For the text-containing cell, return its midpoint in (X, Y) coordinate format. 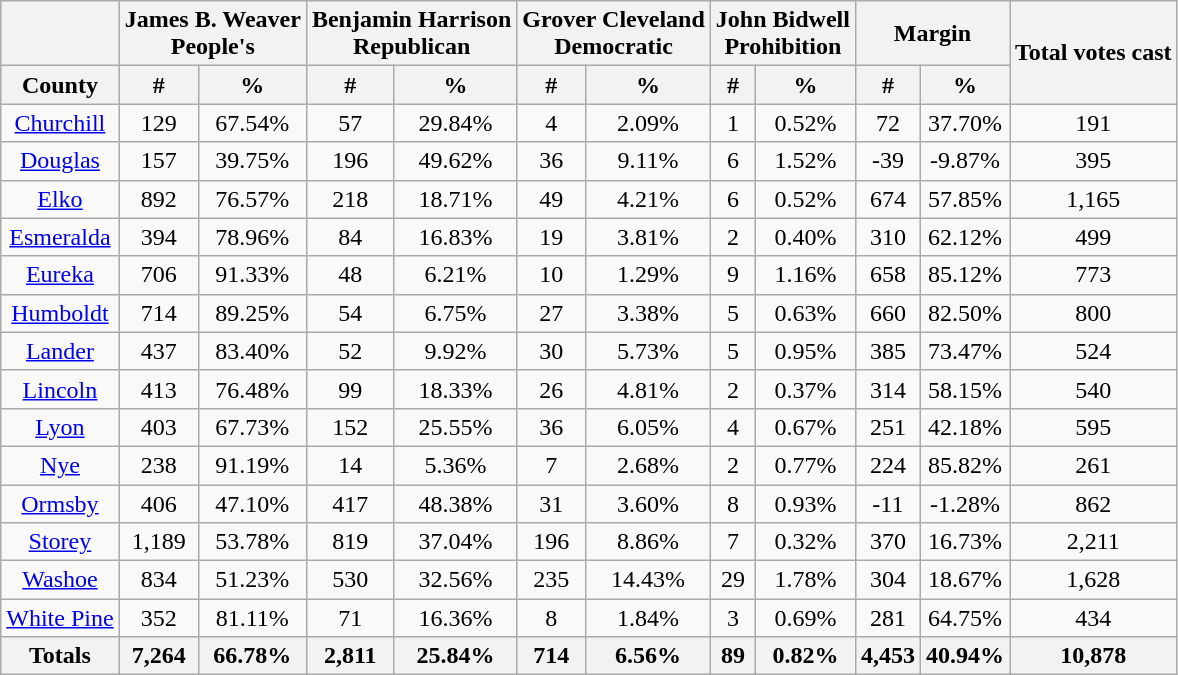
540 (1094, 389)
314 (888, 389)
0.93% (806, 503)
238 (158, 465)
3.81% (648, 237)
76.48% (252, 389)
310 (888, 237)
0.95% (806, 351)
Margin (932, 34)
Nye (60, 465)
48.38% (456, 503)
14.43% (648, 580)
67.73% (252, 427)
51.23% (252, 580)
261 (1094, 465)
2,211 (1094, 542)
2.68% (648, 465)
4.21% (648, 199)
81.11% (252, 618)
62.12% (964, 237)
48 (350, 275)
6.21% (456, 275)
1,189 (158, 542)
Lander (60, 351)
251 (888, 427)
819 (350, 542)
72 (888, 123)
660 (888, 313)
3 (732, 618)
434 (1094, 618)
892 (158, 199)
Lyon (60, 427)
James B. WeaverPeople's (212, 34)
76.57% (252, 199)
1,628 (1094, 580)
Douglas (60, 161)
42.18% (964, 427)
27 (552, 313)
16.36% (456, 618)
John BidwellProhibition (782, 34)
Lincoln (60, 389)
Grover ClevelandDemocratic (614, 34)
26 (552, 389)
9.92% (456, 351)
0.32% (806, 542)
29 (732, 580)
18.71% (456, 199)
Esmeralda (60, 237)
0.69% (806, 618)
37.04% (456, 542)
403 (158, 427)
862 (1094, 503)
31 (552, 503)
29.84% (456, 123)
2,811 (350, 656)
157 (158, 161)
3.38% (648, 313)
417 (350, 503)
9.11% (648, 161)
800 (1094, 313)
Humboldt (60, 313)
9 (732, 275)
16.83% (456, 237)
1.84% (648, 618)
78.96% (252, 237)
58.15% (964, 389)
0.37% (806, 389)
0.40% (806, 237)
67.54% (252, 123)
Eureka (60, 275)
218 (350, 199)
224 (888, 465)
91.33% (252, 275)
370 (888, 542)
71 (350, 618)
25.55% (456, 427)
89 (732, 656)
1.52% (806, 161)
49 (552, 199)
-39 (888, 161)
37.70% (964, 123)
White Pine (60, 618)
1.16% (806, 275)
4,453 (888, 656)
-11 (888, 503)
49.62% (456, 161)
395 (1094, 161)
89.25% (252, 313)
39.75% (252, 161)
Benjamin HarrisonRepublican (411, 34)
437 (158, 351)
18.33% (456, 389)
658 (888, 275)
Totals (60, 656)
85.12% (964, 275)
152 (350, 427)
Elko (60, 199)
County (60, 85)
57 (350, 123)
57.85% (964, 199)
129 (158, 123)
47.10% (252, 503)
530 (350, 580)
834 (158, 580)
7,264 (158, 656)
Total votes cast (1094, 52)
85.82% (964, 465)
54 (350, 313)
10,878 (1094, 656)
82.50% (964, 313)
18.67% (964, 580)
3.60% (648, 503)
66.78% (252, 656)
1,165 (1094, 199)
6.56% (648, 656)
304 (888, 580)
53.78% (252, 542)
2.09% (648, 123)
6.75% (456, 313)
30 (552, 351)
499 (1094, 237)
281 (888, 618)
0.63% (806, 313)
Churchill (60, 123)
0.67% (806, 427)
235 (552, 580)
Washoe (60, 580)
352 (158, 618)
Storey (60, 542)
674 (888, 199)
19 (552, 237)
99 (350, 389)
773 (1094, 275)
16.73% (964, 542)
40.94% (964, 656)
595 (1094, 427)
4.81% (648, 389)
413 (158, 389)
52 (350, 351)
1 (732, 123)
-9.87% (964, 161)
Ormsby (60, 503)
524 (1094, 351)
5.36% (456, 465)
-1.28% (964, 503)
84 (350, 237)
73.47% (964, 351)
6.05% (648, 427)
14 (350, 465)
8.86% (648, 542)
5.73% (648, 351)
83.40% (252, 351)
64.75% (964, 618)
706 (158, 275)
394 (158, 237)
0.82% (806, 656)
1.29% (648, 275)
385 (888, 351)
191 (1094, 123)
25.84% (456, 656)
10 (552, 275)
32.56% (456, 580)
1.78% (806, 580)
91.19% (252, 465)
406 (158, 503)
0.77% (806, 465)
